Output the [X, Y] coordinate of the center of the cell containing the given text.  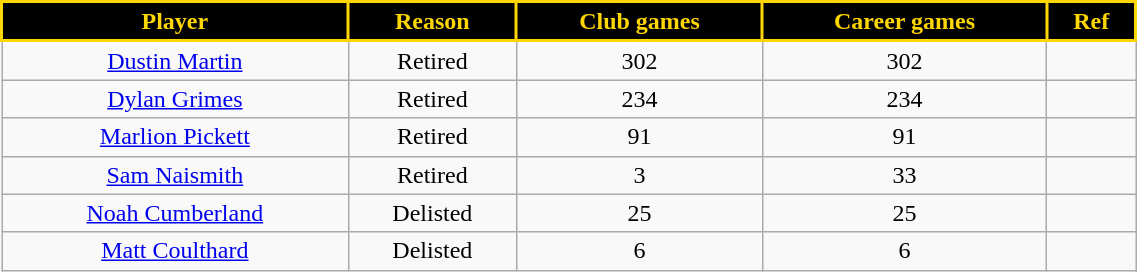
Sam Naismith [176, 175]
Dustin Martin [176, 60]
33 [905, 175]
3 [639, 175]
Reason [432, 22]
Player [176, 22]
Dylan Grimes [176, 99]
Noah Cumberland [176, 213]
Ref [1091, 22]
Marlion Pickett [176, 137]
Career games [905, 22]
Club games [639, 22]
Matt Coulthard [176, 251]
